Detect which cell encompasses the target text, then output its [x, y] center coordinate. 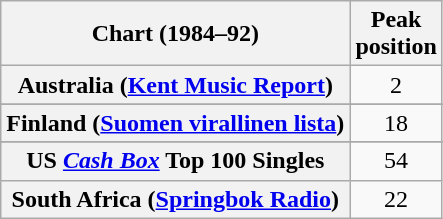
Peakposition [396, 34]
2 [396, 85]
Australia (Kent Music Report) [176, 85]
54 [396, 161]
18 [396, 123]
Finland (Suomen virallinen lista) [176, 123]
South Africa (Springbok Radio) [176, 199]
Chart (1984–92) [176, 34]
US Cash Box Top 100 Singles [176, 161]
22 [396, 199]
